Output the [x, y] coordinate of the center of the cell containing the given text.  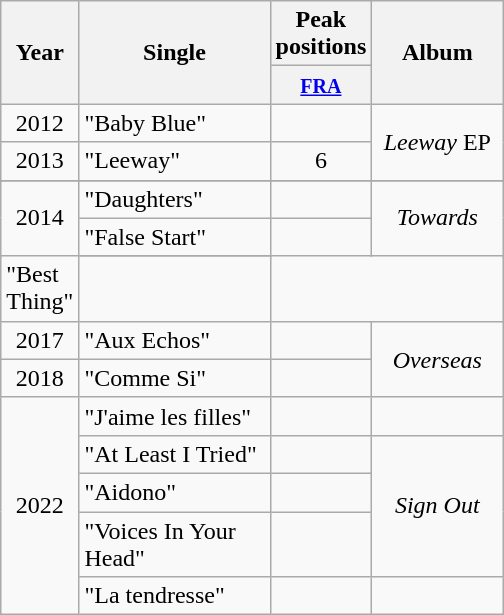
"At Least I Tried" [174, 454]
2012 [40, 123]
2013 [40, 161]
"Baby Blue" [174, 123]
Sign Out [438, 506]
"Aux Echos" [174, 340]
"Aidono" [174, 492]
2014 [40, 218]
Single [174, 52]
Peak positions [321, 34]
Towards [438, 218]
"Leeway" [174, 161]
"Daughters" [174, 199]
Overseas [438, 359]
6 [321, 161]
2017 [40, 340]
"Voices In Your Head" [174, 544]
"False Start" [174, 237]
"Best Thing" [40, 288]
Leeway EP [438, 142]
2018 [40, 378]
2022 [40, 506]
"J'aime les filles" [174, 416]
Year [40, 52]
"La tendresse" [174, 596]
"Comme Si" [174, 378]
FRA [321, 85]
Album [438, 52]
